Search for the cell housing the specified text and yield its [x, y] center coordinate. 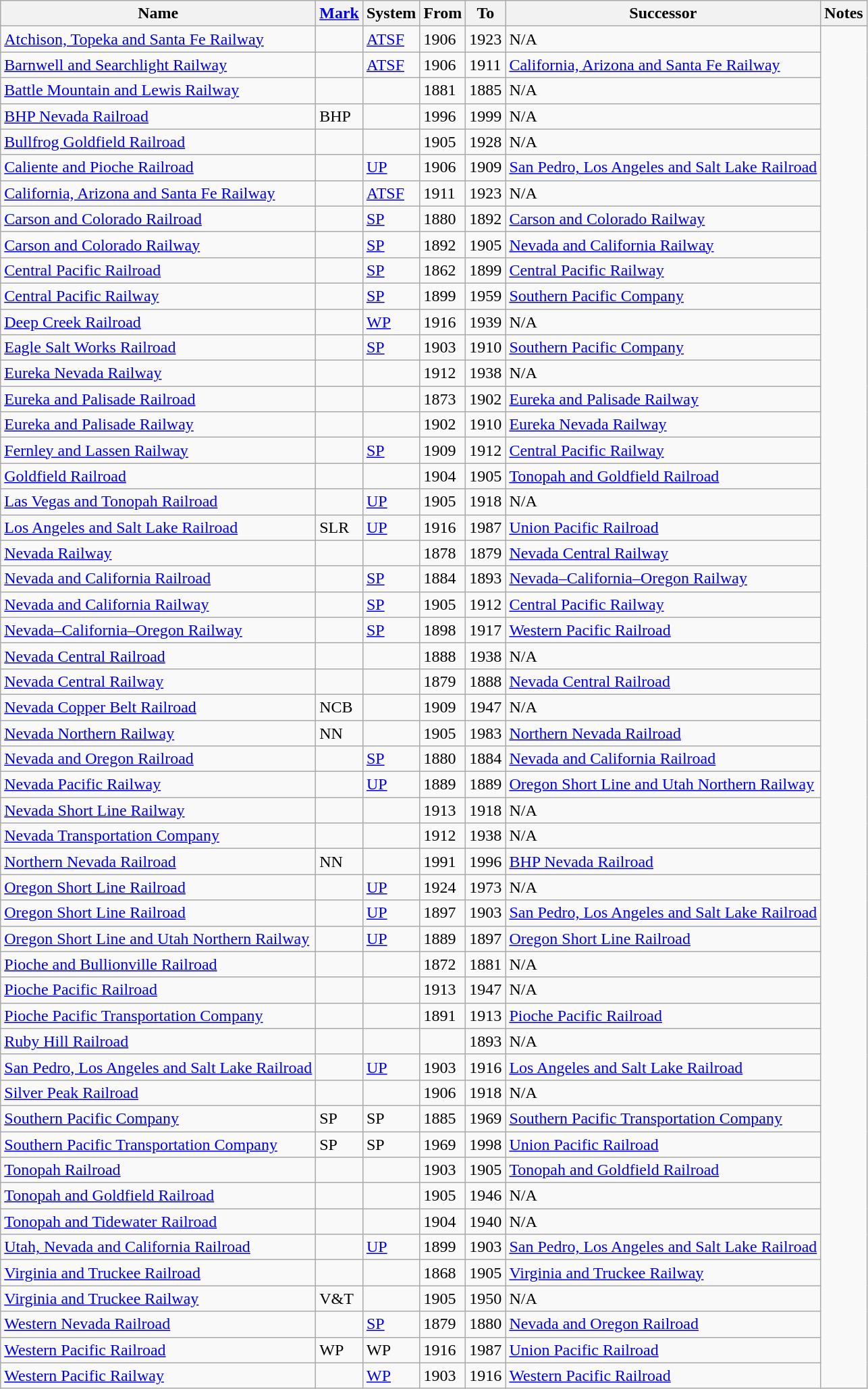
Deep Creek Railroad [158, 322]
Carson and Colorado Railroad [158, 219]
1898 [443, 630]
Western Pacific Railway [158, 1375]
Successor [663, 14]
Name [158, 14]
Eagle Salt Works Railroad [158, 348]
1917 [486, 630]
Barnwell and Searchlight Railway [158, 65]
Notes [844, 14]
1891 [443, 1016]
1878 [443, 553]
SLR [340, 527]
Nevada Pacific Railway [158, 785]
1868 [443, 1273]
BHP [340, 116]
1983 [486, 733]
1872 [443, 964]
Nevada Copper Belt Railroad [158, 707]
Ruby Hill Railroad [158, 1041]
Pioche Pacific Transportation Company [158, 1016]
Goldfield Railroad [158, 476]
1991 [443, 862]
Utah, Nevada and California Railroad [158, 1247]
Atchison, Topeka and Santa Fe Railway [158, 39]
Virginia and Truckee Railroad [158, 1273]
V&T [340, 1299]
1862 [443, 270]
1973 [486, 887]
1939 [486, 322]
Battle Mountain and Lewis Railway [158, 90]
1873 [443, 399]
1928 [486, 142]
Nevada Northern Railway [158, 733]
Mark [340, 14]
Silver Peak Railroad [158, 1093]
Eureka and Palisade Railroad [158, 399]
1924 [443, 887]
1959 [486, 296]
1940 [486, 1222]
System [391, 14]
NCB [340, 707]
Las Vegas and Tonopah Railroad [158, 502]
1999 [486, 116]
1946 [486, 1196]
Tonopah Railroad [158, 1170]
Nevada Short Line Railway [158, 810]
Bullfrog Goldfield Railroad [158, 142]
1950 [486, 1299]
Central Pacific Railroad [158, 270]
Pioche and Bullionville Railroad [158, 964]
1998 [486, 1145]
Tonopah and Tidewater Railroad [158, 1222]
Caliente and Pioche Railroad [158, 167]
Nevada Railway [158, 553]
Nevada Transportation Company [158, 836]
From [443, 14]
Fernley and Lassen Railway [158, 450]
Western Nevada Railroad [158, 1324]
To [486, 14]
